Scan for the cell matching the given text and deliver its [x, y] coordinate at center. 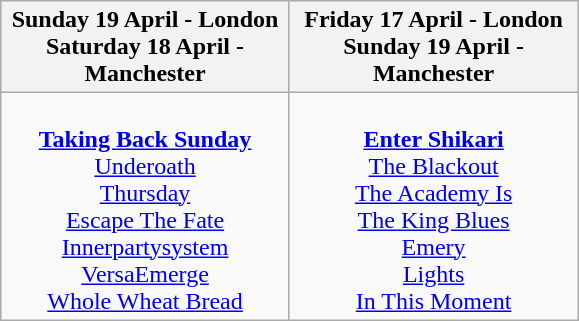
Friday 17 April - LondonSunday 19 April - Manchester [434, 47]
Enter Shikari The Blackout The Academy Is The King Blues Emery Lights In This Moment [434, 206]
Sunday 19 April - LondonSaturday 18 April - Manchester [146, 47]
Taking Back Sunday Underoath Thursday Escape The Fate Innerpartysystem VersaEmerge Whole Wheat Bread [146, 206]
